Determine the [x, y] coordinate at the center of the cell enclosing the given text.  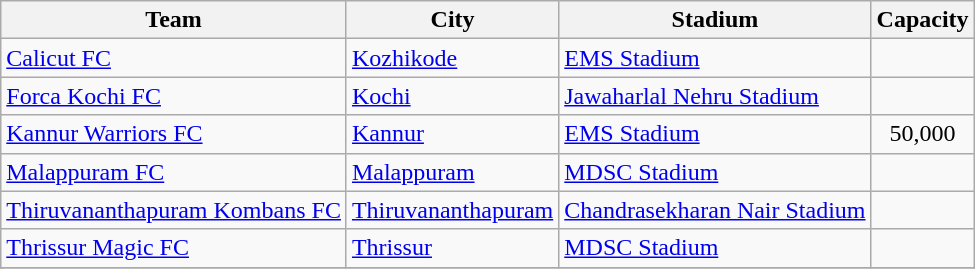
Kannur [452, 134]
Thrissur [452, 248]
Capacity [922, 20]
Chandrasekharan Nair Stadium [715, 210]
Team [174, 20]
Calicut FC [174, 58]
Stadium [715, 20]
Forca Kochi FC [174, 96]
Kannur Warriors FC [174, 134]
Malappuram FC [174, 172]
Kozhikode [452, 58]
Jawaharlal Nehru Stadium [715, 96]
Malappuram [452, 172]
50,000 [922, 134]
City [452, 20]
Thiruvananthapuram [452, 210]
Thrissur Magic FC [174, 248]
Kochi [452, 96]
Thiruvananthapuram Kombans FC [174, 210]
